Provide the (X, Y) coordinate of the cell's center where the given text is located.  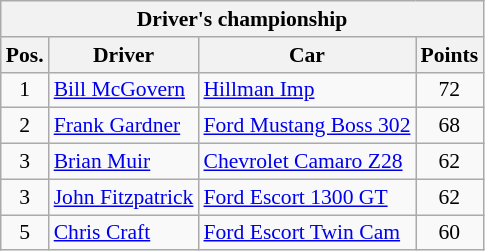
Pos. (25, 55)
72 (450, 90)
Bill McGovern (124, 90)
Brian Muir (124, 162)
Driver's championship (242, 19)
Ford Escort Twin Cam (306, 233)
60 (450, 233)
Car (306, 55)
Frank Gardner (124, 126)
Ford Escort 1300 GT (306, 197)
John Fitzpatrick (124, 197)
2 (25, 126)
Chris Craft (124, 233)
5 (25, 233)
Driver (124, 55)
Hillman Imp (306, 90)
1 (25, 90)
Ford Mustang Boss 302 (306, 126)
Chevrolet Camaro Z28 (306, 162)
68 (450, 126)
Points (450, 55)
